Return (x, y) of the center of cell containing provided text 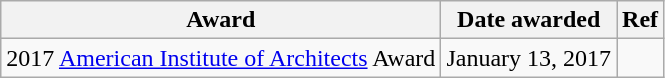
2017 American Institute of Architects Award (221, 58)
January 13, 2017 (529, 58)
Date awarded (529, 20)
Ref (640, 20)
Award (221, 20)
